Locate the cell with the specified text and output its (x, y) center coordinate. 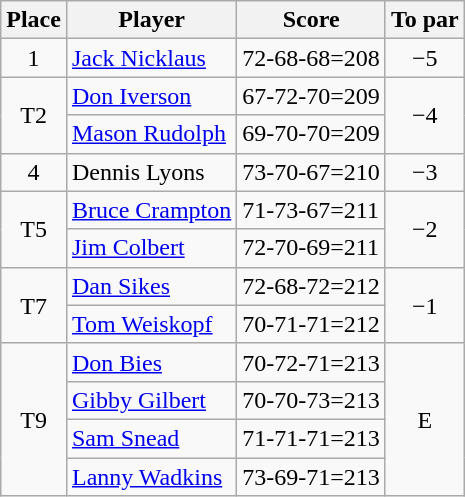
Sam Snead (151, 438)
Don Iverson (151, 96)
E (424, 419)
−4 (424, 115)
69-70-70=209 (312, 134)
4 (34, 172)
Jim Colbert (151, 248)
−3 (424, 172)
Dennis Lyons (151, 172)
71-73-67=211 (312, 210)
72-68-72=212 (312, 286)
70-72-71=213 (312, 362)
Place (34, 20)
T9 (34, 419)
Score (312, 20)
Dan Sikes (151, 286)
−1 (424, 305)
Lanny Wadkins (151, 477)
T2 (34, 115)
Tom Weiskopf (151, 324)
70-71-71=212 (312, 324)
Jack Nicklaus (151, 58)
72-68-68=208 (312, 58)
Mason Rudolph (151, 134)
−2 (424, 229)
73-69-71=213 (312, 477)
Gibby Gilbert (151, 400)
−5 (424, 58)
73-70-67=210 (312, 172)
T7 (34, 305)
Bruce Crampton (151, 210)
To par (424, 20)
70-70-73=213 (312, 400)
T5 (34, 229)
1 (34, 58)
72-70-69=211 (312, 248)
67-72-70=209 (312, 96)
71-71-71=213 (312, 438)
Don Bies (151, 362)
Player (151, 20)
